Provide the (x, y) coordinate of the cell's center where the given text is located.  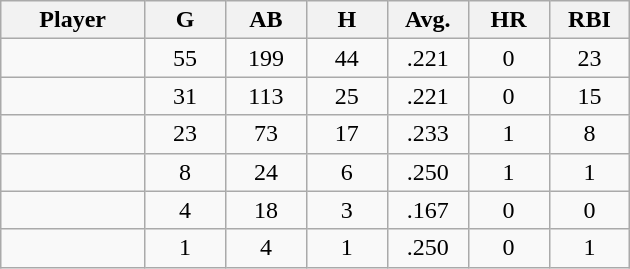
199 (266, 58)
17 (346, 134)
24 (266, 172)
18 (266, 210)
3 (346, 210)
.233 (428, 134)
G (186, 20)
44 (346, 58)
6 (346, 172)
Player (73, 20)
55 (186, 58)
RBI (590, 20)
AB (266, 20)
HR (508, 20)
H (346, 20)
73 (266, 134)
31 (186, 96)
Avg. (428, 20)
15 (590, 96)
.167 (428, 210)
25 (346, 96)
113 (266, 96)
